Return [x, y] of the center of cell containing provided text 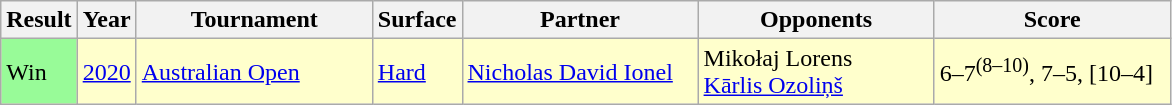
Win [39, 72]
6–7(8–10), 7–5, [10–4] [1052, 72]
Australian Open [254, 72]
Partner [580, 20]
2020 [106, 72]
Hard [417, 72]
Opponents [816, 20]
Nicholas David Ionel [580, 72]
Score [1052, 20]
Year [106, 20]
Surface [417, 20]
Result [39, 20]
Tournament [254, 20]
Mikołaj Lorens Kārlis Ozoliņš [816, 72]
